Determine the [x, y] coordinate at the center of the cell enclosing the given text.  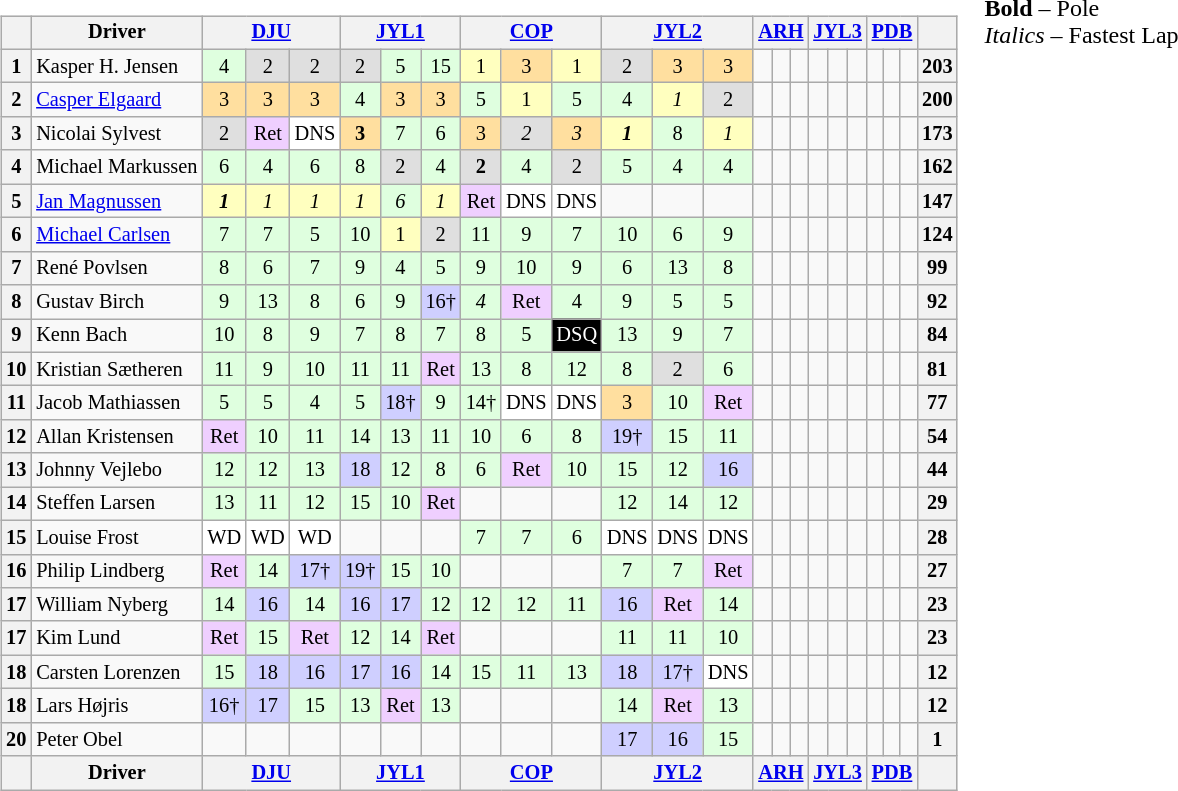
27 [937, 571]
28 [937, 537]
Jan Magnussen [116, 201]
Nicolai Sylvest [116, 134]
Kim Lund [116, 638]
Johnny Vejlebo [116, 470]
Peter Obel [116, 739]
203 [937, 66]
Philip Lindberg [116, 571]
René Povlsen [116, 268]
Steffen Larsen [116, 504]
124 [937, 235]
Michael Carlsen [116, 235]
18† [400, 403]
92 [937, 302]
Louise Frost [116, 537]
14† [481, 403]
Lars Højris [116, 706]
29 [937, 504]
200 [937, 100]
84 [937, 336]
54 [937, 437]
William Nyberg [116, 605]
44 [937, 470]
77 [937, 403]
DSQ [577, 336]
Kasper H. Jensen [116, 66]
Gustav Birch [116, 302]
Kristian Sætheren [116, 369]
Allan Kristensen [116, 437]
20 [16, 739]
Michael Markussen [116, 167]
99 [937, 268]
Carsten Lorenzen [116, 672]
Jacob Mathiassen [116, 403]
162 [937, 167]
Kenn Bach [116, 336]
147 [937, 201]
Casper Elgaard [116, 100]
81 [937, 369]
173 [937, 134]
